Provide the [X, Y] coordinate of the cell's center where the given text is located.  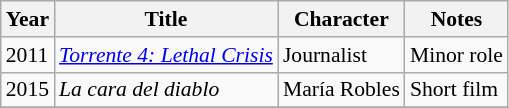
Year [28, 19]
La cara del diablo [166, 90]
Journalist [342, 55]
Torrente 4: Lethal Crisis [166, 55]
Short film [456, 90]
Character [342, 19]
2015 [28, 90]
2011 [28, 55]
María Robles [342, 90]
Notes [456, 19]
Minor role [456, 55]
Title [166, 19]
